Return the [x, y] coordinate for the center point of the cell that contains the specified text.  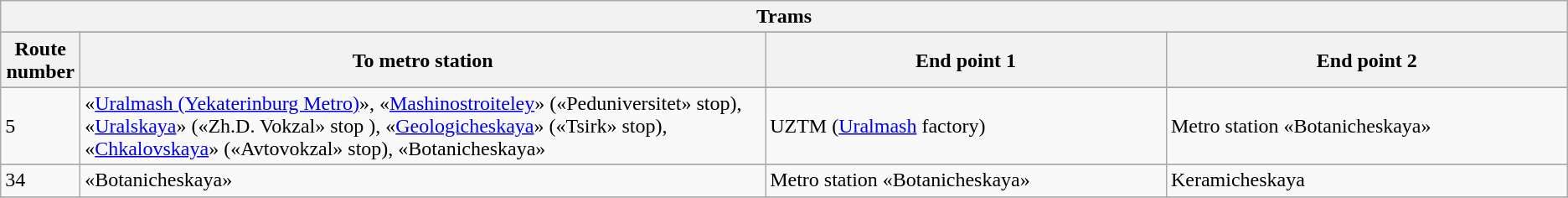
To metro station [423, 60]
Trams [784, 17]
Route number [40, 60]
UZTM (Uralmash factory) [967, 126]
End point 1 [967, 60]
34 [40, 180]
End point 2 [1367, 60]
5 [40, 126]
«Botanicheskaya» [423, 180]
Keramicheskaya [1367, 180]
